Detect which cell encompasses the target text, then output its [X, Y] center coordinate. 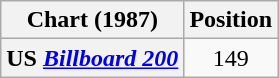
149 [231, 58]
US Billboard 200 [92, 58]
Chart (1987) [92, 20]
Position [231, 20]
